Pinpoint the cell where the given text exists, returning its (X, Y) midpoint coordinate. 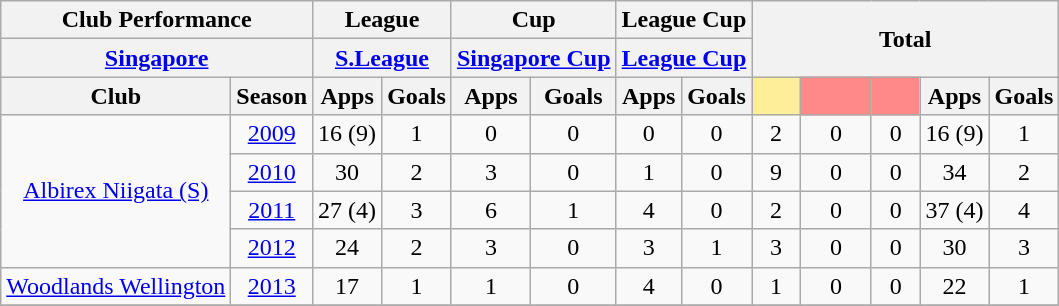
37 (4) (954, 210)
2010 (272, 172)
Albirex Niigata (S) (116, 191)
22 (954, 286)
24 (348, 248)
17 (348, 286)
2011 (272, 210)
Season (272, 96)
League (382, 20)
2012 (272, 248)
Club Performance (157, 20)
2013 (272, 286)
Woodlands Wellington (116, 286)
S.League (382, 58)
Total (906, 39)
Cup (534, 20)
9 (776, 172)
Club (116, 96)
34 (954, 172)
Singapore Cup (534, 58)
6 (490, 210)
2009 (272, 134)
Singapore (157, 58)
27 (4) (348, 210)
